Provide the (X, Y) coordinate of the cell's center where the given text is located.  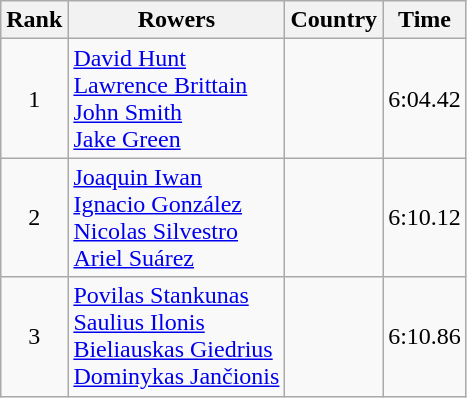
Time (425, 20)
David HuntLawrence BrittainJohn SmithJake Green (176, 98)
6:04.42 (425, 98)
6:10.12 (425, 218)
Rowers (176, 20)
1 (34, 98)
Povilas StankunasSaulius IlonisBieliauskas GiedriusDominykas Jančionis (176, 336)
Joaquin IwanIgnacio GonzálezNicolas SilvestroAriel Suárez (176, 218)
Rank (34, 20)
6:10.86 (425, 336)
Country (334, 20)
2 (34, 218)
3 (34, 336)
